Extract the [x, y] coordinate from the center of the cell holding the provided text.  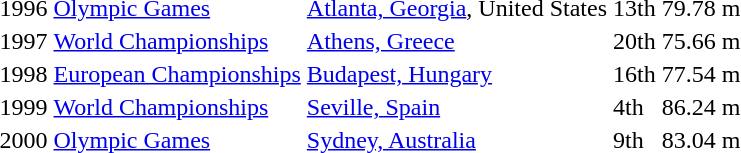
Athens, Greece [456, 41]
Seville, Spain [456, 107]
Budapest, Hungary [456, 74]
4th [634, 107]
European Championships [177, 74]
20th [634, 41]
16th [634, 74]
